Capture the cell that displays the provided text and extract its [x, y] central coordinate. 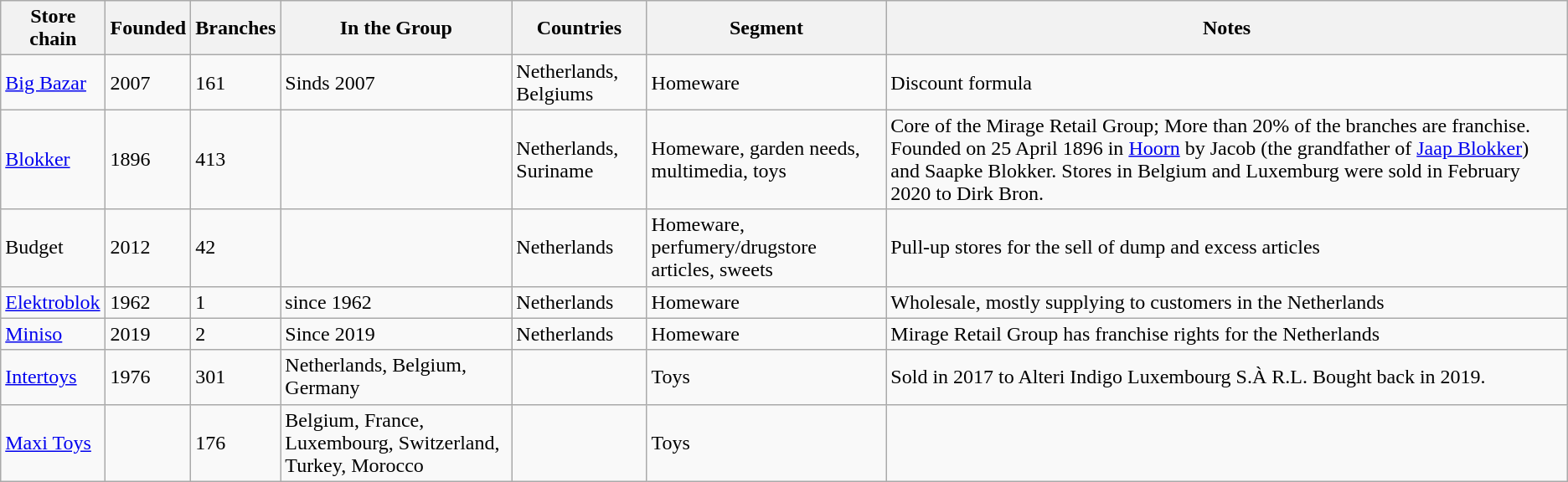
Wholesale, mostly supplying to customers in the Netherlands [1226, 302]
Mirage Retail Group has franchise rights for the Netherlands [1226, 334]
Maxi Toys [54, 443]
Netherlands, Suriname [580, 159]
Budget [54, 248]
Pull-up stores for the sell of dump and excess articles [1226, 248]
Netherlands, Belgiums [580, 82]
Intertoys [54, 377]
1976 [148, 377]
161 [236, 82]
Netherlands, Belgium, Germany [396, 377]
Founded [148, 28]
413 [236, 159]
2007 [148, 82]
2012 [148, 248]
Segment [766, 28]
Belgium, France, Luxembourg, Switzerland, Turkey, Morocco [396, 443]
2019 [148, 334]
301 [236, 377]
1896 [148, 159]
176 [236, 443]
Sinds 2007 [396, 82]
1962 [148, 302]
Homeware, perfumery/drugstore articles, sweets [766, 248]
Since 2019 [396, 334]
Discount formula [1226, 82]
Sold in 2017 to Alteri Indigo Luxembourg S.À R.L. Bought back in 2019. [1226, 377]
In the Group [396, 28]
Store chain [54, 28]
since 1962 [396, 302]
Big Bazar [54, 82]
2 [236, 334]
Notes [1226, 28]
Miniso [54, 334]
Homeware, garden needs, multimedia, toys [766, 159]
Blokker [54, 159]
Countries [580, 28]
Branches [236, 28]
1 [236, 302]
Elektroblok [54, 302]
42 [236, 248]
